Identify which cell holds the provided text, then report its (x, y) central coordinate. 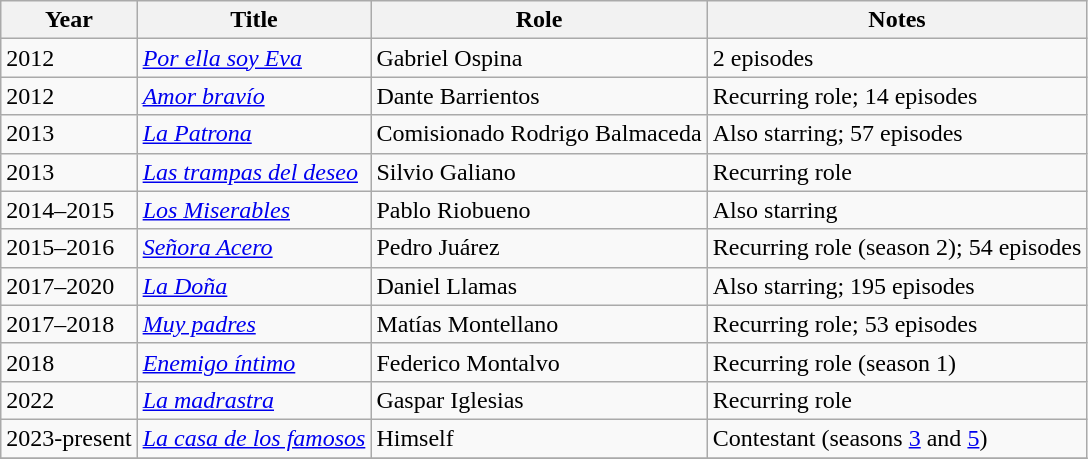
Muy padres (254, 324)
Also starring; 195 episodes (897, 286)
La casa de los famosos (254, 438)
Role (539, 20)
Amor bravío (254, 96)
2 episodes (897, 58)
2014–2015 (69, 210)
Recurring role (season 1) (897, 362)
Gabriel Ospina (539, 58)
Recurring role (season 2); 54 episodes (897, 248)
Pablo Riobueno (539, 210)
Pedro Juárez (539, 248)
Federico Montalvo (539, 362)
Las trampas del deseo (254, 172)
2023-present (69, 438)
2018 (69, 362)
Los Miserables (254, 210)
2022 (69, 400)
2017–2018 (69, 324)
Also starring (897, 210)
Daniel Llamas (539, 286)
La madrastra (254, 400)
Recurring role; 14 episodes (897, 96)
Comisionado Rodrigo Balmaceda (539, 134)
Also starring; 57 episodes (897, 134)
La Doña (254, 286)
2015–2016 (69, 248)
Por ella soy Eva (254, 58)
Señora Acero (254, 248)
Recurring role; 53 episodes (897, 324)
Silvio Galiano (539, 172)
Matías Montellano (539, 324)
Himself (539, 438)
La Patrona (254, 134)
Year (69, 20)
Title (254, 20)
Gaspar Iglesias (539, 400)
2017–2020 (69, 286)
Notes (897, 20)
Enemigo íntimo (254, 362)
Dante Barrientos (539, 96)
Contestant (seasons 3 and 5) (897, 438)
